Pinpoint the cell where the given text exists, returning its (X, Y) midpoint coordinate. 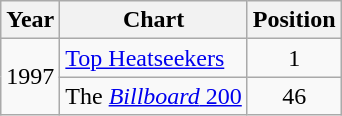
1997 (30, 77)
Top Heatseekers (154, 58)
1 (294, 58)
46 (294, 96)
Chart (154, 20)
The Billboard 200 (154, 96)
Year (30, 20)
Position (294, 20)
